Search for the cell housing the specified text and yield its (x, y) center coordinate. 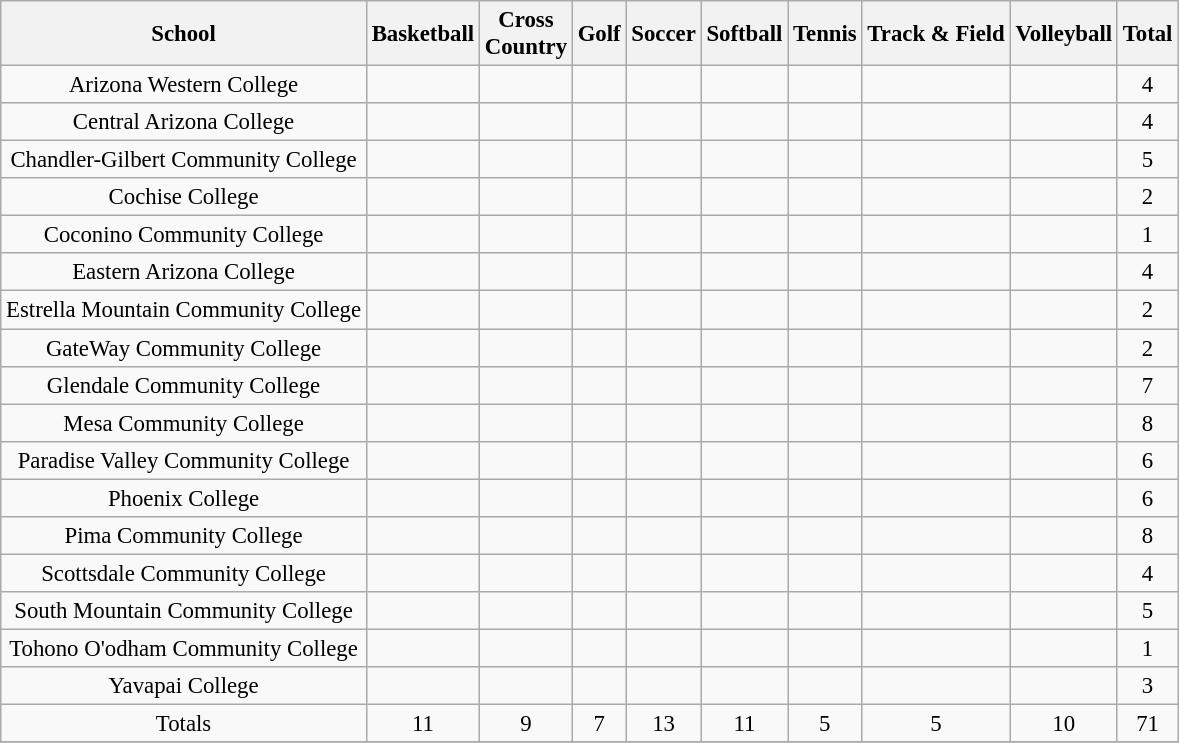
10 (1064, 724)
Track & Field (936, 34)
GateWay Community College (184, 348)
Scottsdale Community College (184, 573)
Totals (184, 724)
13 (664, 724)
9 (526, 724)
South Mountain Community College (184, 611)
71 (1147, 724)
Cochise College (184, 197)
CrossCountry (526, 34)
Eastern Arizona College (184, 273)
Yavapai College (184, 686)
Basketball (422, 34)
Pima Community College (184, 536)
Chandler-Gilbert Community College (184, 160)
3 (1147, 686)
Central Arizona College (184, 122)
Arizona Western College (184, 85)
Total (1147, 34)
Soccer (664, 34)
Golf (599, 34)
Glendale Community College (184, 385)
Coconino Community College (184, 235)
School (184, 34)
Softball (744, 34)
Volleyball (1064, 34)
Estrella Mountain Community College (184, 310)
Phoenix College (184, 498)
Tennis (825, 34)
Tohono O'odham Community College (184, 648)
Mesa Community College (184, 423)
Paradise Valley Community College (184, 460)
